Search for the cell housing the specified text and yield its [X, Y] center coordinate. 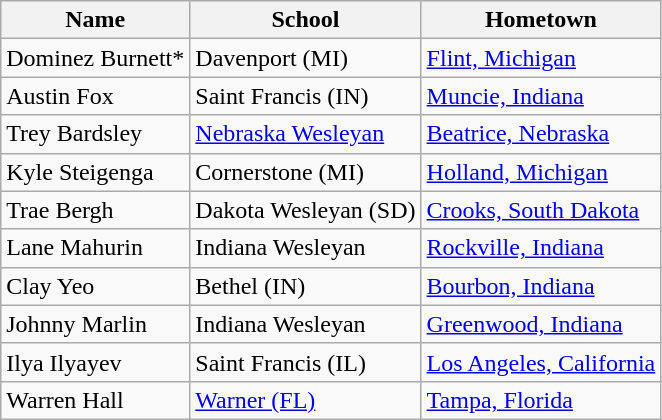
Austin Fox [96, 96]
Trey Bardsley [96, 134]
Cornerstone (MI) [306, 172]
Davenport (MI) [306, 58]
Hometown [541, 20]
Johnny Marlin [96, 324]
Bethel (IN) [306, 286]
School [306, 20]
Trae Bergh [96, 210]
Warner (FL) [306, 400]
Dakota Wesleyan (SD) [306, 210]
Los Angeles, California [541, 362]
Warren Hall [96, 400]
Clay Yeo [96, 286]
Crooks, South Dakota [541, 210]
Lane Mahurin [96, 248]
Saint Francis (IL) [306, 362]
Nebraska Wesleyan [306, 134]
Flint, Michigan [541, 58]
Rockville, Indiana [541, 248]
Muncie, Indiana [541, 96]
Bourbon, Indiana [541, 286]
Saint Francis (IN) [306, 96]
Tampa, Florida [541, 400]
Kyle Steigenga [96, 172]
Ilya Ilyayev [96, 362]
Beatrice, Nebraska [541, 134]
Greenwood, Indiana [541, 324]
Holland, Michigan [541, 172]
Dominez Burnett* [96, 58]
Name [96, 20]
